Capture the cell that displays the provided text and extract its (X, Y) central coordinate. 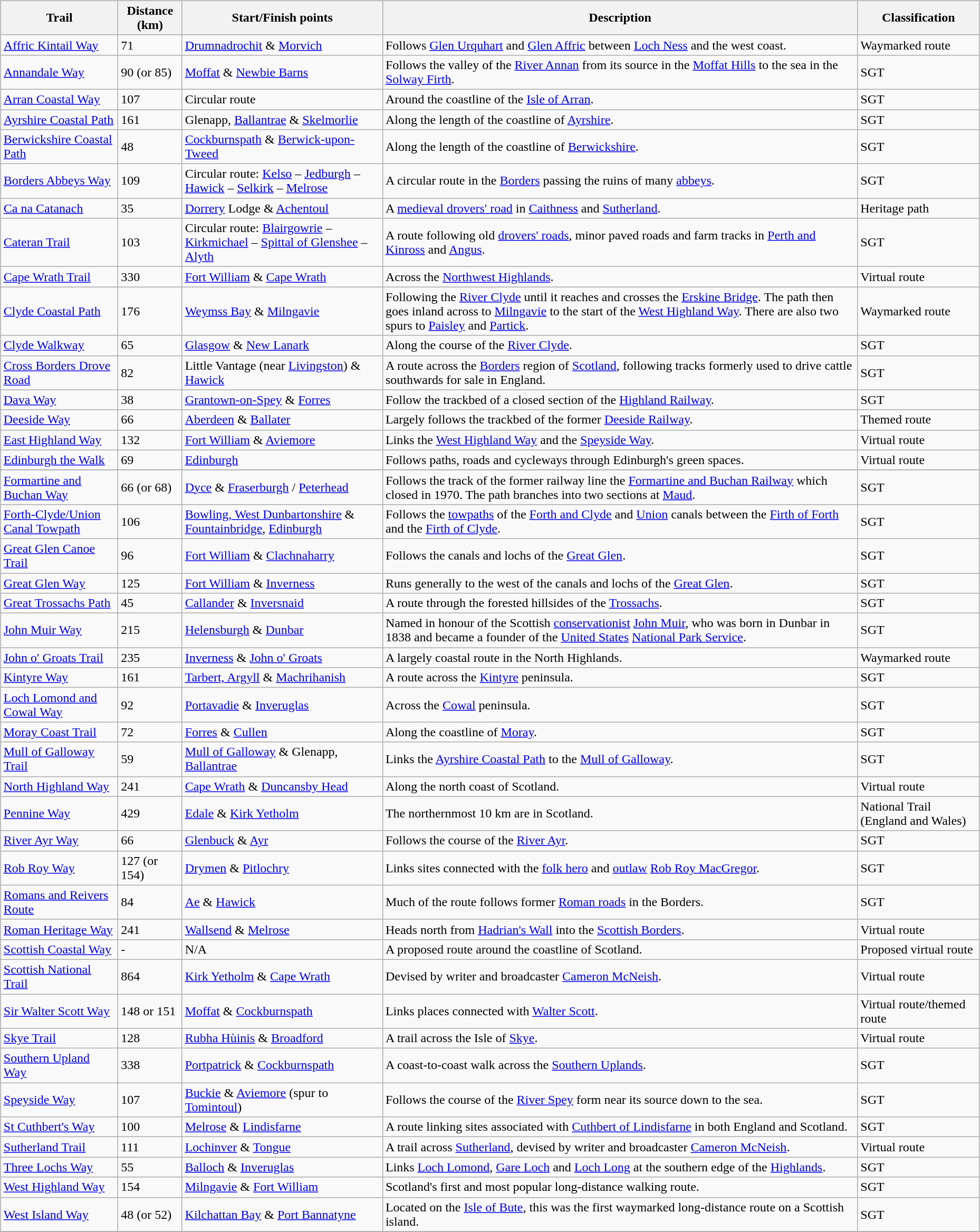
Across the Cowal peninsula. (620, 705)
132 (150, 440)
Annandale Way (59, 72)
69 (150, 460)
Follows the course of the River Spey form near its source down to the sea. (620, 1100)
Kilchattan Bay & Port Bannatyne (282, 1214)
66 (or 68) (150, 487)
103 (150, 243)
Drymen & Pitlochry (282, 868)
90 (or 85) (150, 72)
Description (620, 18)
96 (150, 556)
Start/Finish points (282, 18)
Cape Wrath & Duncansby Head (282, 786)
Sir Walter Scott Way (59, 1010)
Pennine Way (59, 813)
Mull of Galloway Trail (59, 759)
Sutherland Trail (59, 1147)
215 (150, 631)
A route linking sites associated with Cuthbert of Lindisfarne in both England and Scotland. (620, 1127)
Classification (919, 18)
Skye Trail (59, 1038)
Themed route (919, 420)
235 (150, 658)
Across the Northwest Highlands. (620, 277)
Dyce & Fraserburgh / Peterhead (282, 487)
Fort William & Inverness (282, 583)
Edinburgh (282, 460)
Proposed virtual route (919, 949)
Forres & Cullen (282, 732)
100 (150, 1127)
71 (150, 45)
Scotland's first and most popular long-distance walking route. (620, 1187)
Scottish Coastal Way (59, 949)
Trail (59, 18)
Three Lochs Way (59, 1167)
Devised by writer and broadcaster Cameron McNeish. (620, 977)
Berwickshire Coastal Path (59, 147)
35 (150, 208)
Follows the track of the former railway line the Formartine and Buchan Railway which closed in 1970. The path branches into two sections at Maud. (620, 487)
Loch Lomond and Cowal Way (59, 705)
Along the coastline of Moray. (620, 732)
- (150, 949)
429 (150, 813)
125 (150, 583)
Links places connected with Walter Scott. (620, 1010)
Much of the route follows former Roman roads in the Borders. (620, 902)
Glenbuck & Ayr (282, 841)
Inverness & John o' Groats (282, 658)
Deeside Way (59, 420)
45 (150, 603)
127 (or 154) (150, 868)
Great Glen Way (59, 583)
338 (150, 1065)
Helensburgh & Dunbar (282, 631)
864 (150, 977)
48 (or 52) (150, 1214)
Bowling, West Dunbartonshire & Fountainbridge, Edinburgh (282, 521)
Kirk Yetholm & Cape Wrath (282, 977)
A route following old drovers' roads, minor paved roads and farm tracks in Perth and Kinross and Angus. (620, 243)
Melrose & Lindisfarne (282, 1127)
72 (150, 732)
Clyde Coastal Path (59, 311)
Cape Wrath Trail (59, 277)
West Highland Way (59, 1187)
Moffat & Newbie Barns (282, 72)
Weymss Bay & Milngavie (282, 311)
65 (150, 345)
106 (150, 521)
Affric Kintail Way (59, 45)
Speyside Way (59, 1100)
Ayrshire Coastal Path (59, 120)
Glenapp, Ballantrae & Skelmorlie (282, 120)
A route through the forested hillsides of the Trossachs. (620, 603)
Follows the valley of the River Annan from its source in the Moffat Hills to the sea in the Solway Firth. (620, 72)
Follows paths, roads and cycleways through Edinburgh's green spaces. (620, 460)
Heads north from Hadrian's Wall into the Scottish Borders. (620, 929)
East Highland Way (59, 440)
82 (150, 372)
Heritage path (919, 208)
Rob Roy Way (59, 868)
Links the Ayrshire Coastal Path to the Mull of Galloway. (620, 759)
330 (150, 277)
Around the coastline of the Isle of Arran. (620, 99)
Moray Coast Trail (59, 732)
Portpatrick & Cockburnspath (282, 1065)
111 (150, 1147)
Largely follows the trackbed of the former Deeside Railway. (620, 420)
Ca na Catanach (59, 208)
Romans and Reivers Route (59, 902)
59 (150, 759)
A trail across Sutherland, devised by writer and broadcaster Cameron McNeish. (620, 1147)
Rubha Hùinis & Broadford (282, 1038)
Along the north coast of Scotland. (620, 786)
N/A (282, 949)
Great Trossachs Path (59, 603)
A trail across the Isle of Skye. (620, 1038)
A largely coastal route in the North Highlands. (620, 658)
A proposed route around the coastline of Scotland. (620, 949)
Dorrery Lodge & Achentoul (282, 208)
A coast-to-coast walk across the Southern Uplands. (620, 1065)
Aberdeen & Ballater (282, 420)
Dava Way (59, 400)
38 (150, 400)
A route across the Kintyre peninsula. (620, 678)
Callander & Inversnaid (282, 603)
The northernmost 10 km are in Scotland. (620, 813)
176 (150, 311)
Along the length of the coastline of Berwickshire. (620, 147)
Scottish National Trail (59, 977)
Runs generally to the west of the canals and lochs of the Great Glen. (620, 583)
92 (150, 705)
Cross Borders Drove Road (59, 372)
Formartine and Buchan Way (59, 487)
Follows the towpaths of the Forth and Clyde and Union canals between the Firth of Forth and the Firth of Clyde. (620, 521)
109 (150, 181)
North Highland Way (59, 786)
Little Vantage (near Livingston) & Hawick (282, 372)
Southern Upland Way (59, 1065)
Links sites connected with the folk hero and outlaw Rob Roy MacGregor. (620, 868)
Follows the course of the River Ayr. (620, 841)
Forth-Clyde/Union Canal Towpath (59, 521)
Fort William & Clachnaharry (282, 556)
St Cuthbert's Way (59, 1127)
Buckie & Aviemore (spur to Tomintoul) (282, 1100)
Lochinver & Tongue (282, 1147)
Roman Heritage Way (59, 929)
Clyde Walkway (59, 345)
Circular route (282, 99)
128 (150, 1038)
Drumnadrochit & Morvich (282, 45)
Milngavie & Fort William (282, 1187)
John Muir Way (59, 631)
84 (150, 902)
John o' Groats Trail (59, 658)
Follows the canals and lochs of the Great Glen. (620, 556)
River Ayr Way (59, 841)
Located on the Isle of Bute, this was the first waymarked long-distance route on a Scottish island. (620, 1214)
Balloch & Inveruglas (282, 1167)
Edinburgh the Walk (59, 460)
Mull of Galloway & Glenapp, Ballantrae (282, 759)
Fort William & Cape Wrath (282, 277)
48 (150, 147)
A circular route in the Borders passing the ruins of many abbeys. (620, 181)
154 (150, 1187)
Fort William & Aviemore (282, 440)
Links Loch Lomond, Gare Loch and Loch Long at the southern edge of the Highlands. (620, 1167)
Wallsend & Melrose (282, 929)
Along the length of the coastline of Ayrshire. (620, 120)
55 (150, 1167)
Cateran Trail (59, 243)
National Trail (England and Wales) (919, 813)
148 or 151 (150, 1010)
Great Glen Canoe Trail (59, 556)
Distance (km) (150, 18)
Ae & Hawick (282, 902)
Links the West Highland Way and the Speyside Way. (620, 440)
Glasgow & New Lanark (282, 345)
A route across the Borders region of Scotland, following tracks formerly used to drive cattle southwards for sale in England. (620, 372)
Borders Abbeys Way (59, 181)
Arran Coastal Way (59, 99)
Cockburnspath & Berwick-upon-Tweed (282, 147)
Tarbert, Argyll & Machrihanish (282, 678)
Kintyre Way (59, 678)
Edale & Kirk Yetholm (282, 813)
Follow the trackbed of a closed section of the Highland Railway. (620, 400)
Portavadie & Inveruglas (282, 705)
Moffat & Cockburnspath (282, 1010)
Virtual route/themed route (919, 1010)
Circular route: Blairgowrie – Kirkmichael – Spittal of Glenshee – Alyth (282, 243)
Circular route: Kelso – Jedburgh – Hawick – Selkirk – Melrose (282, 181)
Along the course of the River Clyde. (620, 345)
Follows Glen Urquhart and Glen Affric between Loch Ness and the west coast. (620, 45)
Grantown-on-Spey & Forres (282, 400)
West Island Way (59, 1214)
A medieval drovers' road in Caithness and Sutherland. (620, 208)
